Output the (X, Y) coordinate of the center of the cell containing the given text.  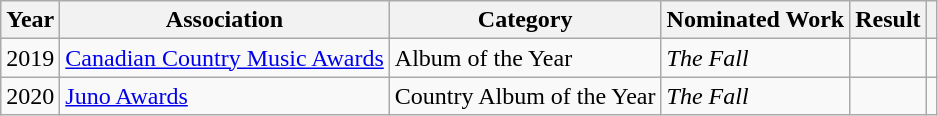
Country Album of the Year (525, 96)
Category (525, 20)
Canadian Country Music Awards (224, 58)
Album of the Year (525, 58)
Nominated Work (756, 20)
2019 (30, 58)
Year (30, 20)
Juno Awards (224, 96)
2020 (30, 96)
Result (888, 20)
Association (224, 20)
